Determine the [x, y] coordinate at the center of the cell enclosing the given text.  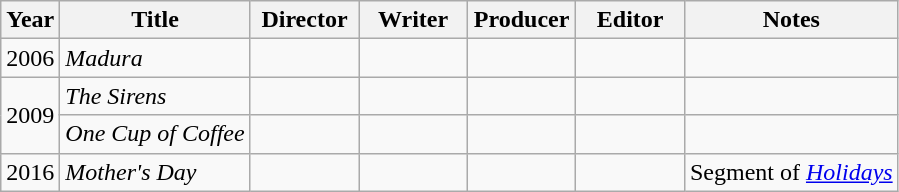
2006 [30, 58]
The Sirens [155, 96]
Madura [155, 58]
Writer [414, 20]
2009 [30, 115]
Notes [791, 20]
2016 [30, 172]
Title [155, 20]
Segment of Holidays [791, 172]
One Cup of Coffee [155, 134]
Producer [522, 20]
Director [304, 20]
Year [30, 20]
Mother's Day [155, 172]
Editor [630, 20]
